From the cell containing the given text, extract its center point as [X, Y] coordinate. 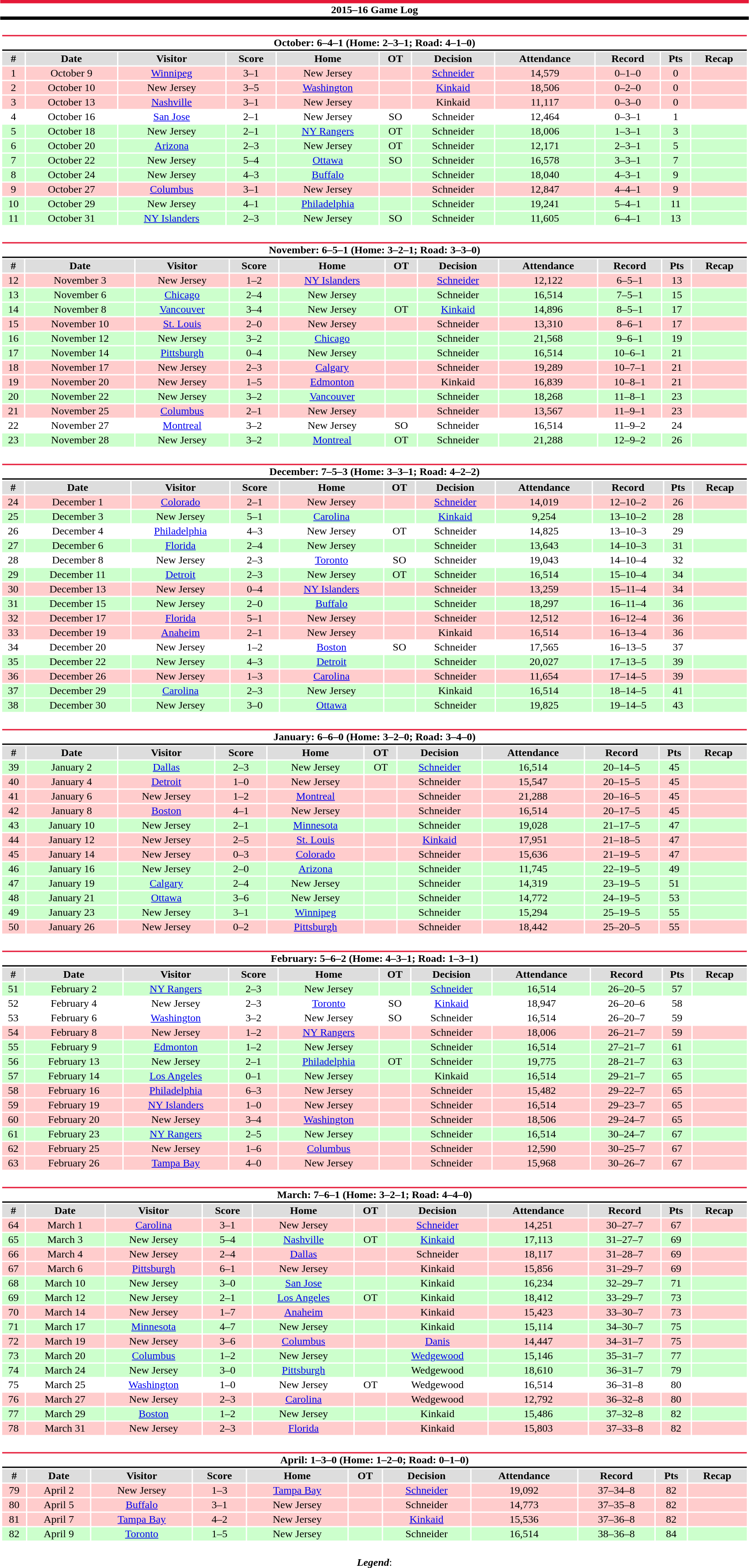
37–35–8 [616, 1505]
October 31 [71, 219]
34–30–7 [624, 1327]
25–19–5 [621, 913]
10–8–1 [630, 382]
March 12 [65, 1298]
15–10–4 [628, 575]
Danis [437, 1341]
April 7 [59, 1520]
14,896 [548, 309]
October 18 [71, 132]
14 [13, 309]
8–5–1 [630, 309]
15,486 [538, 1414]
November 14 [80, 353]
12,590 [541, 1148]
11,745 [533, 869]
4–3–1 [628, 175]
16–13–4 [628, 633]
11–9–1 [630, 411]
66 [13, 1254]
March 6 [65, 1269]
11–8–1 [630, 396]
26–21–7 [627, 1032]
31–28–7 [624, 1254]
5–4–1 [628, 204]
17–13–5 [628, 662]
18,268 [548, 396]
January 16 [72, 869]
January 26 [72, 927]
15,114 [538, 1327]
February 26 [74, 1163]
11,654 [544, 676]
December 29 [77, 691]
19–14–5 [628, 705]
31–27–7 [624, 1240]
19,775 [541, 1061]
12,464 [545, 117]
68 [13, 1283]
78 [13, 1428]
January 2 [72, 768]
33–30–7 [624, 1312]
17,113 [538, 1240]
60 [13, 1119]
3–3–1 [628, 161]
January 10 [72, 826]
10 [13, 204]
4 [13, 117]
18–14–5 [628, 691]
20–16–5 [621, 797]
October: 6–4–1 (Home: 2–3–1; Road: 4–1–0) [374, 43]
March 27 [65, 1399]
29–21–7 [627, 1076]
36–31–8 [624, 1385]
29–24–7 [627, 1119]
December 6 [77, 546]
12,792 [538, 1399]
14,773 [524, 1505]
17,951 [533, 840]
4–0 [253, 1163]
37–34–8 [616, 1491]
12–10–2 [628, 502]
37–33–8 [624, 1428]
23–19–5 [621, 884]
2–3–1 [628, 146]
14,772 [533, 898]
December 1 [77, 502]
38 [13, 705]
48 [14, 898]
2015–16 Game Log [374, 10]
35–31–7 [624, 1356]
14,319 [533, 884]
November 20 [80, 382]
14,825 [544, 531]
14,019 [544, 502]
January 19 [72, 884]
72 [13, 1341]
31–29–7 [624, 1269]
November: 6–5–1 (Home: 3–2–1; Road: 3–3–0) [374, 250]
4–2 [219, 1520]
7–5–1 [630, 295]
38–36–8 [616, 1534]
35 [13, 662]
November 6 [80, 295]
20 [13, 396]
46 [14, 869]
March: 7–6–1 (Home: 3–2–1; Road: 4–4–0) [374, 1195]
December 15 [77, 604]
37–36–8 [616, 1520]
19,825 [544, 705]
February 25 [74, 1148]
10–7–1 [630, 367]
13,310 [548, 324]
30 [13, 589]
18,297 [544, 604]
February 8 [74, 1032]
16–11–4 [628, 604]
13–10–2 [628, 517]
March 1 [65, 1225]
14–10–4 [628, 560]
October 10 [71, 88]
November 12 [80, 338]
February 4 [74, 1003]
8 [13, 175]
0–1–0 [628, 73]
21,568 [548, 338]
50 [14, 927]
12–9–2 [630, 440]
December 19 [77, 633]
13,643 [544, 546]
37–32–8 [624, 1414]
1–7 [228, 1312]
12,512 [544, 618]
15,536 [524, 1520]
March 19 [65, 1341]
16–13–5 [628, 647]
November 25 [80, 411]
February 13 [74, 1061]
December: 7–5–3 (Home: 3–3–1; Road: 4–2–2) [374, 471]
16,234 [538, 1283]
24–19–5 [621, 898]
October 13 [71, 102]
February 9 [74, 1047]
20–14–5 [621, 768]
64 [13, 1225]
March 4 [65, 1254]
February 16 [74, 1090]
3–5 [251, 88]
November 3 [80, 280]
16–12–4 [628, 618]
30–27–7 [624, 1225]
February: 5–6–2 (Home: 4–3–1; Road: 1–3–1) [374, 959]
6–1 [228, 1269]
15,294 [533, 913]
18,412 [538, 1298]
26–20–6 [627, 1003]
January 12 [72, 840]
13–10–3 [628, 531]
0–3 [241, 855]
15,146 [538, 1356]
19,241 [545, 204]
February 20 [74, 1119]
November 27 [80, 425]
11,117 [545, 102]
33–29–7 [624, 1298]
20–17–5 [621, 811]
6–4–1 [628, 219]
34–31–7 [624, 1341]
16,839 [548, 382]
21–19–5 [621, 855]
0–2–0 [628, 88]
November 28 [80, 440]
15,968 [541, 1163]
19,028 [533, 826]
March 3 [65, 1240]
14,579 [545, 73]
4–4–1 [628, 190]
30–26–7 [627, 1163]
52 [13, 1003]
November 8 [80, 309]
21–18–5 [621, 840]
January: 6–6–0 (Home: 3–2–0; Road: 3–4–0) [374, 737]
84 [671, 1534]
December 22 [77, 662]
70 [13, 1312]
March 17 [65, 1327]
8–6–1 [630, 324]
February 6 [74, 1018]
19,092 [524, 1491]
18,040 [545, 175]
56 [13, 1061]
February 19 [74, 1105]
21–17–5 [621, 826]
November 22 [80, 396]
26–20–7 [627, 1018]
6 [13, 146]
20–15–5 [621, 782]
18,117 [538, 1254]
22–19–5 [621, 869]
13,259 [544, 589]
1–3–1 [628, 132]
14–10–3 [628, 546]
October 20 [71, 146]
74 [13, 1370]
0–3–0 [628, 102]
54 [13, 1032]
76 [13, 1399]
15,803 [538, 1428]
32–29–7 [624, 1283]
March 14 [65, 1312]
December 17 [77, 618]
19,043 [544, 560]
January 23 [72, 913]
December 3 [77, 517]
October 22 [71, 161]
December 8 [77, 560]
17,565 [544, 647]
15,482 [541, 1090]
25–20–5 [621, 927]
4–7 [228, 1327]
December 26 [77, 676]
15,636 [533, 855]
30–24–7 [627, 1134]
December 11 [77, 575]
0–1 [253, 1076]
13,567 [548, 411]
14,447 [538, 1341]
March 10 [65, 1283]
18 [13, 367]
December 20 [77, 647]
1–6 [253, 1148]
15–11–4 [628, 589]
March 24 [65, 1370]
26–20–5 [627, 989]
March 31 [65, 1428]
10–6–1 [630, 353]
6–5–1 [630, 280]
February 2 [74, 989]
March 29 [65, 1414]
14,251 [538, 1225]
19,289 [548, 367]
11,605 [545, 219]
36–31–7 [624, 1370]
9,254 [544, 517]
27–21–7 [627, 1047]
February 23 [74, 1134]
15,547 [533, 782]
March 25 [65, 1385]
October 16 [71, 117]
28–21–7 [627, 1061]
40 [14, 782]
6–3 [253, 1090]
March 20 [65, 1356]
20,027 [544, 662]
12,847 [545, 190]
2 [13, 88]
November 17 [80, 367]
27 [13, 546]
January 4 [72, 782]
February 14 [74, 1076]
29–22–7 [627, 1090]
0–2 [241, 927]
April: 1–3–0 (Home: 1–2–0; Road: 0–1–0) [374, 1460]
December 30 [77, 705]
18,442 [533, 927]
36–32–8 [624, 1399]
January 14 [72, 855]
9–6–1 [630, 338]
December 4 [77, 531]
33 [13, 633]
11–9–2 [630, 425]
62 [13, 1148]
January 21 [72, 898]
April 9 [59, 1534]
January 8 [72, 811]
November 10 [80, 324]
16 [13, 338]
29–23–7 [627, 1105]
15,423 [538, 1312]
30–25–7 [627, 1148]
42 [14, 811]
17–14–5 [628, 676]
October 9 [71, 73]
December 13 [77, 589]
44 [14, 840]
18,947 [541, 1003]
October 24 [71, 175]
April 5 [59, 1505]
0–3–1 [628, 117]
81 [14, 1520]
22 [13, 425]
15,856 [538, 1269]
18,610 [538, 1370]
12,122 [548, 280]
October 27 [71, 190]
April 2 [59, 1491]
16,578 [545, 161]
12 [13, 280]
12,171 [545, 146]
October 29 [71, 204]
25 [13, 517]
January 6 [72, 797]
